Detect which cell encompasses the target text, then output its [x, y] center coordinate. 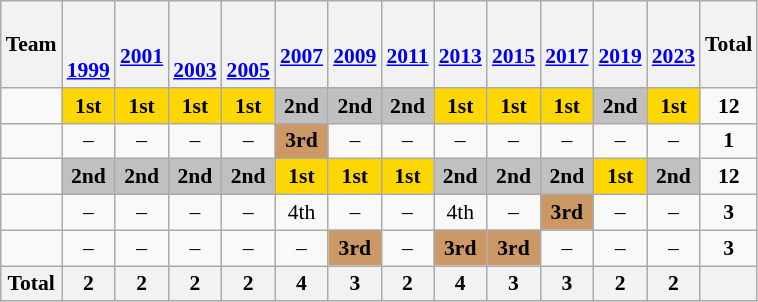
2007 [302, 44]
1 [728, 141]
2009 [354, 44]
2023 [674, 44]
2019 [620, 44]
2015 [514, 44]
2005 [248, 44]
2017 [566, 44]
1999 [88, 44]
Team [32, 44]
2013 [460, 44]
2001 [142, 44]
2003 [194, 44]
2011 [407, 44]
